Search for the cell housing the specified text and yield its (X, Y) center coordinate. 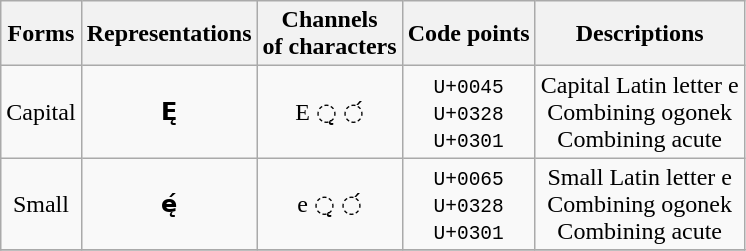
U+0065U+0328U+0301 (468, 204)
Ę́ (169, 112)
e ◌̨ ◌́ (330, 204)
Capital Latin letter eCombining ogonekCombining acute (640, 112)
Descriptions (640, 34)
Channelsof characters (330, 34)
Capital (41, 112)
Small Latin letter eCombining ogonekCombining acute (640, 204)
Forms (41, 34)
U+0045U+0328U+0301 (468, 112)
Representations (169, 34)
E ◌̨ ◌́ (330, 112)
Small (41, 204)
ę́ (169, 204)
Code points (468, 34)
